Capture the cell that displays the provided text and extract its [X, Y] central coordinate. 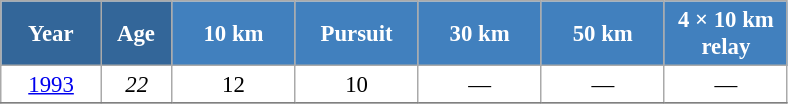
22 [136, 85]
Age [136, 34]
50 km [602, 34]
Pursuit [356, 34]
4 × 10 km relay [726, 34]
12 [234, 85]
10 [356, 85]
1993 [52, 85]
10 km [234, 34]
30 km [480, 34]
Year [52, 34]
